Determine the [X, Y] coordinate at the center of the cell enclosing the given text.  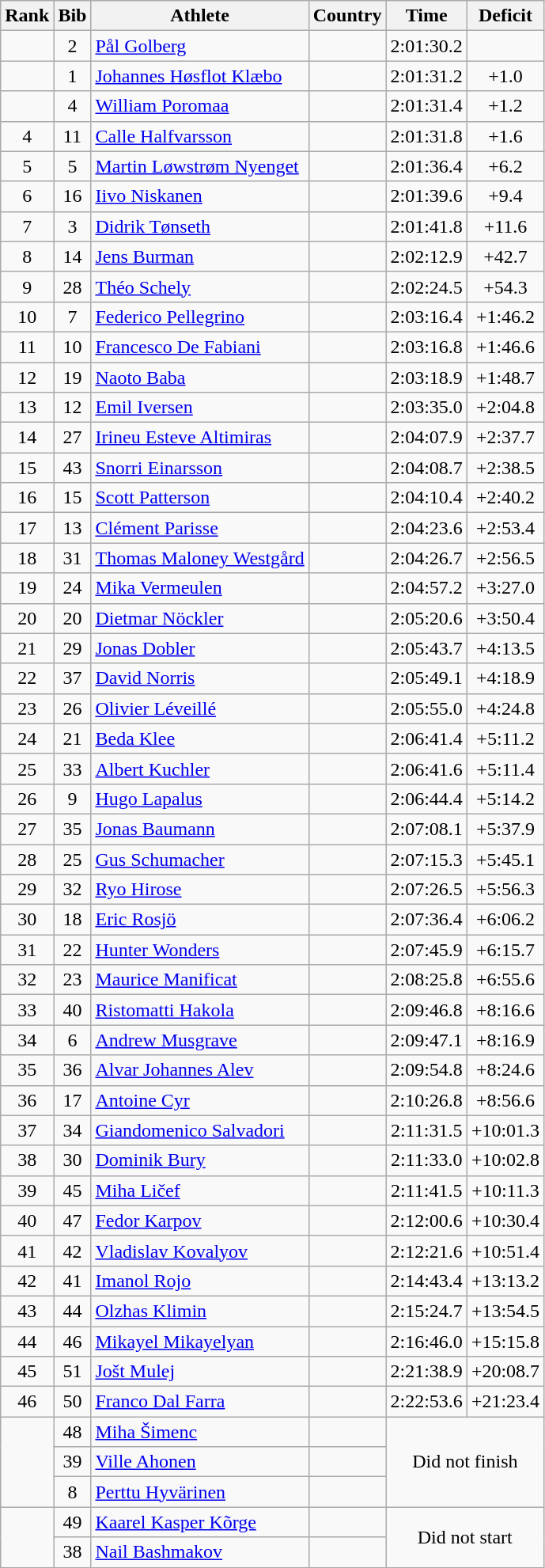
2:22:53.6 [426, 1402]
Hugo Lapalus [199, 799]
2:07:15.3 [426, 859]
Imanol Rojo [199, 1281]
Olivier Léveillé [199, 708]
+2:04.8 [505, 408]
2:01:31.8 [426, 136]
2:05:49.1 [426, 678]
+2:53.4 [505, 528]
2:07:26.5 [426, 890]
Miha Šimenc [199, 1432]
+2:40.2 [505, 498]
Jonas Dobler [199, 648]
2:04:10.4 [426, 498]
+5:56.3 [505, 890]
+2:37.7 [505, 438]
2:12:21.6 [426, 1251]
2:05:55.0 [426, 708]
+4:18.9 [505, 678]
Martin Løwstrøm Nyenget [199, 166]
2:02:24.5 [426, 287]
Athlete [199, 16]
+2:38.5 [505, 468]
2 [73, 46]
2:06:41.4 [426, 738]
+54.3 [505, 287]
+4:24.8 [505, 708]
50 [73, 1402]
2:04:57.2 [426, 588]
Nail Bashmakov [199, 1552]
Mikayel Mikayelyan [199, 1342]
Ristomatti Hakola [199, 1010]
2:15:24.7 [426, 1311]
+8:16.6 [505, 1010]
+6:55.6 [505, 980]
51 [73, 1372]
2:12:00.6 [426, 1221]
Olzhas Klimin [199, 1311]
2:09:54.8 [426, 1070]
+13:54.5 [505, 1311]
Jošt Mulej [199, 1372]
Mika Vermeulen [199, 588]
Bib [73, 16]
+1.2 [505, 106]
Dominik Bury [199, 1160]
Maurice Manificat [199, 980]
48 [73, 1432]
Country [347, 16]
Ville Ahonen [199, 1462]
Irineu Esteve Altimiras [199, 438]
2:01:36.4 [426, 166]
+6:15.7 [505, 950]
Franco Dal Farra [199, 1402]
2:04:08.7 [426, 468]
Kaarel Kasper Kõrge [199, 1522]
Andrew Musgrave [199, 1040]
Jonas Baumann [199, 829]
49 [73, 1522]
Vladislav Kovalyov [199, 1251]
+3:27.0 [505, 588]
2:07:08.1 [426, 829]
Did not start [465, 1537]
Pål Golberg [199, 46]
+5:14.2 [505, 799]
2:11:33.0 [426, 1160]
+10:30.4 [505, 1221]
+8:56.6 [505, 1100]
Emil Iversen [199, 408]
2:09:46.8 [426, 1010]
+42.7 [505, 256]
2:05:20.6 [426, 618]
2:01:39.6 [426, 196]
Fedor Karpov [199, 1221]
Dietmar Nöckler [199, 618]
+8:16.9 [505, 1040]
Théo Schely [199, 287]
+21:23.4 [505, 1402]
2:07:45.9 [426, 950]
Time [426, 16]
Naoto Baba [199, 378]
2:03:16.4 [426, 317]
2:01:41.8 [426, 226]
Federico Pellegrino [199, 317]
Didrik Tønseth [199, 226]
+5:37.9 [505, 829]
Rank [27, 16]
2:14:43.4 [426, 1281]
2:03:35.0 [426, 408]
+1:46.2 [505, 317]
Jens Burman [199, 256]
2:21:38.9 [426, 1372]
Giandomenico Salvadori [199, 1130]
2:04:07.9 [426, 438]
2:02:12.9 [426, 256]
+1.6 [505, 136]
2:06:44.4 [426, 799]
Ryo Hirose [199, 890]
William Poromaa [199, 106]
Deficit [505, 16]
2:11:31.5 [426, 1130]
Snorri Einarsson [199, 468]
+5:11.2 [505, 738]
+10:51.4 [505, 1251]
2:01:31.4 [426, 106]
3 [73, 226]
2:03:18.9 [426, 378]
Miha Ličef [199, 1190]
Thomas Maloney Westgård [199, 558]
Calle Halfvarsson [199, 136]
Hunter Wonders [199, 950]
+10:11.3 [505, 1190]
+6.2 [505, 166]
2:01:30.2 [426, 46]
2:06:41.6 [426, 769]
1 [73, 76]
2:10:26.8 [426, 1100]
Did not finish [465, 1462]
+20:08.7 [505, 1372]
2:04:26.7 [426, 558]
2:11:41.5 [426, 1190]
+1:48.7 [505, 378]
+2:56.5 [505, 558]
+10:01.3 [505, 1130]
Gus Schumacher [199, 859]
+9.4 [505, 196]
+13:13.2 [505, 1281]
+11.6 [505, 226]
2:04:23.6 [426, 528]
+8:24.6 [505, 1070]
2:03:16.8 [426, 347]
2:09:47.1 [426, 1040]
+6:06.2 [505, 920]
Clément Parisse [199, 528]
2:01:31.2 [426, 76]
2:05:43.7 [426, 648]
Antoine Cyr [199, 1100]
Albert Kuchler [199, 769]
47 [73, 1221]
Scott Patterson [199, 498]
+3:50.4 [505, 618]
+1.0 [505, 76]
2:07:36.4 [426, 920]
Eric Rosjö [199, 920]
Johannes Høsflot Klæbo [199, 76]
Francesco De Fabiani [199, 347]
David Norris [199, 678]
+1:46.6 [505, 347]
+4:13.5 [505, 648]
Alvar Johannes Alev [199, 1070]
Perttu Hyvärinen [199, 1492]
2:16:46.0 [426, 1342]
+5:45.1 [505, 859]
2:08:25.8 [426, 980]
Beda Klee [199, 738]
+5:11.4 [505, 769]
+15:15.8 [505, 1342]
Iivo Niskanen [199, 196]
+10:02.8 [505, 1160]
